For the text-containing cell, return its midpoint in [X, Y] coordinate format. 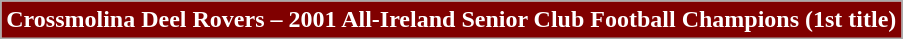
Crossmolina Deel Rovers – 2001 All-Ireland Senior Club Football Champions (1st title) [452, 20]
